Locate the cell with the specified text and output its (X, Y) center coordinate. 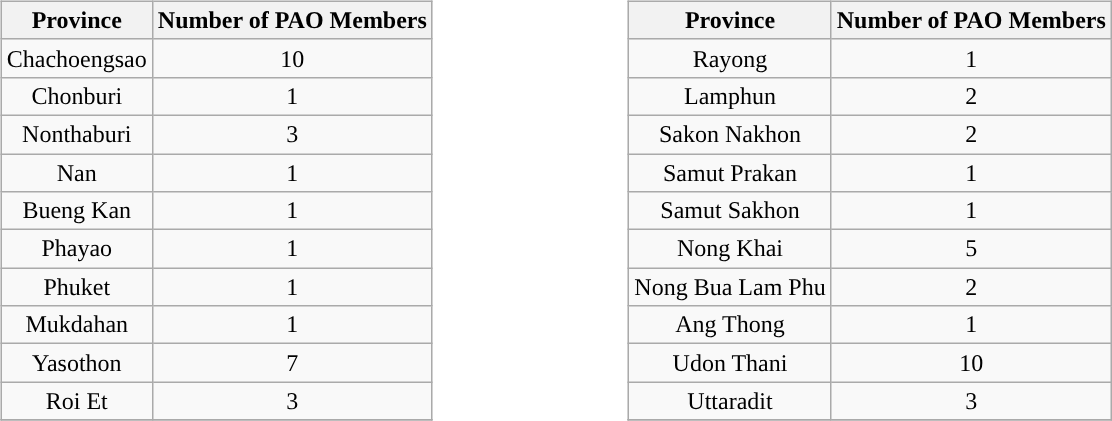
Nong Khai (730, 249)
Yasothon (76, 363)
Samut Prakan (730, 173)
Rayong (730, 58)
Chachoengsao (76, 58)
Bueng Kan (76, 211)
Nan (76, 173)
Lamphun (730, 96)
Roi Et (76, 401)
Sakon Nakhon (730, 134)
Udon Thani (730, 363)
Samut Sakhon (730, 211)
Nong Bua Lam Phu (730, 287)
Nonthaburi (76, 134)
5 (971, 249)
Uttaradit (730, 401)
Chonburi (76, 96)
Phuket (76, 287)
Mukdahan (76, 325)
Ang Thong (730, 325)
7 (292, 363)
Phayao (76, 249)
